Search for the cell housing the specified text and yield its [x, y] center coordinate. 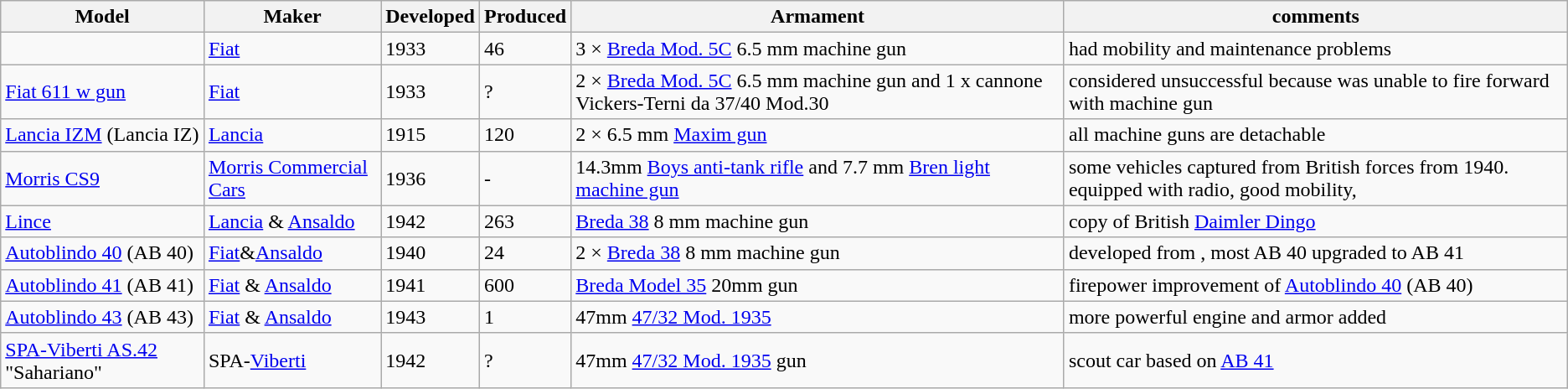
some vehicles captured from British forces from 1940. equipped with radio, good mobility, [1315, 178]
considered unsuccessful because was unable to fire forward with machine gun [1315, 92]
Morris CS9 [102, 178]
Autoblindo 40 (AB 40) [102, 253]
Lancia [291, 135]
1941 [431, 285]
47mm 47/32 Mod. 1935 gun [818, 360]
2 × Breda Mod. 5C 6.5 mm machine gun and 1 x cannone Vickers-Terni da 37/40 Mod.30 [818, 92]
copy of British Daimler Dingo [1315, 221]
1 [524, 317]
Model [102, 17]
120 [524, 135]
Lancia IZM (Lancia IZ) [102, 135]
Armament [818, 17]
more powerful engine and armor added [1315, 317]
47mm 47/32 Mod. 1935 [818, 317]
firepower improvement of Autoblindo 40 (AB 40) [1315, 285]
SPA-Viberti AS.42 "Sahariano" [102, 360]
- [524, 178]
1943 [431, 317]
Breda Model 35 20mm gun [818, 285]
Lancia & Ansaldo [291, 221]
Produced [524, 17]
263 [524, 221]
3 × Breda Mod. 5C 6.5 mm machine gun [818, 49]
scout car based on AB 41 [1315, 360]
Fiat&Ansaldo [291, 253]
2 × 6.5 mm Maxim gun [818, 135]
24 [524, 253]
Autoblindo 41 (AB 41) [102, 285]
comments [1315, 17]
Breda 38 8 mm machine gun [818, 221]
46 [524, 49]
Maker [291, 17]
Developed [431, 17]
all machine guns are detachable [1315, 135]
1936 [431, 178]
Fiat 611 w gun [102, 92]
600 [524, 285]
Morris Commercial Cars [291, 178]
1915 [431, 135]
1940 [431, 253]
had mobility and maintenance problems [1315, 49]
Autoblindo 43 (AB 43) [102, 317]
Lince [102, 221]
14.3mm Boys anti-tank rifle and 7.7 mm Bren light machine gun [818, 178]
2 × Breda 38 8 mm machine gun [818, 253]
developed from , most AB 40 upgraded to AB 41 [1315, 253]
SPA-Viberti [291, 360]
